Locate the cell with the specified text and output its (X, Y) center coordinate. 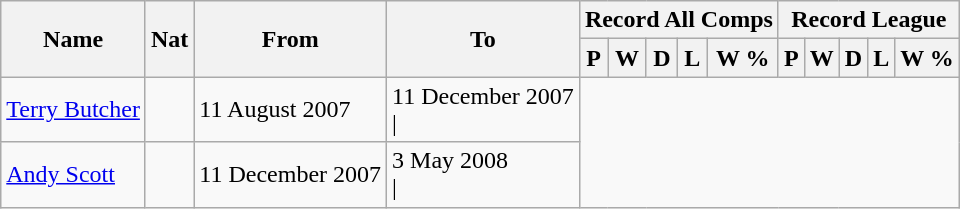
Terry Butcher (74, 110)
11 December 2007 (290, 174)
Andy Scott (74, 174)
Nat (169, 39)
Record League (868, 20)
From (290, 39)
To (484, 39)
11 August 2007 (290, 110)
Name (74, 39)
3 May 2008| (484, 174)
Record All Comps (678, 20)
11 December 2007| (484, 110)
